Find where the given text appears and provide that cell's center as [X, Y] coordinate. 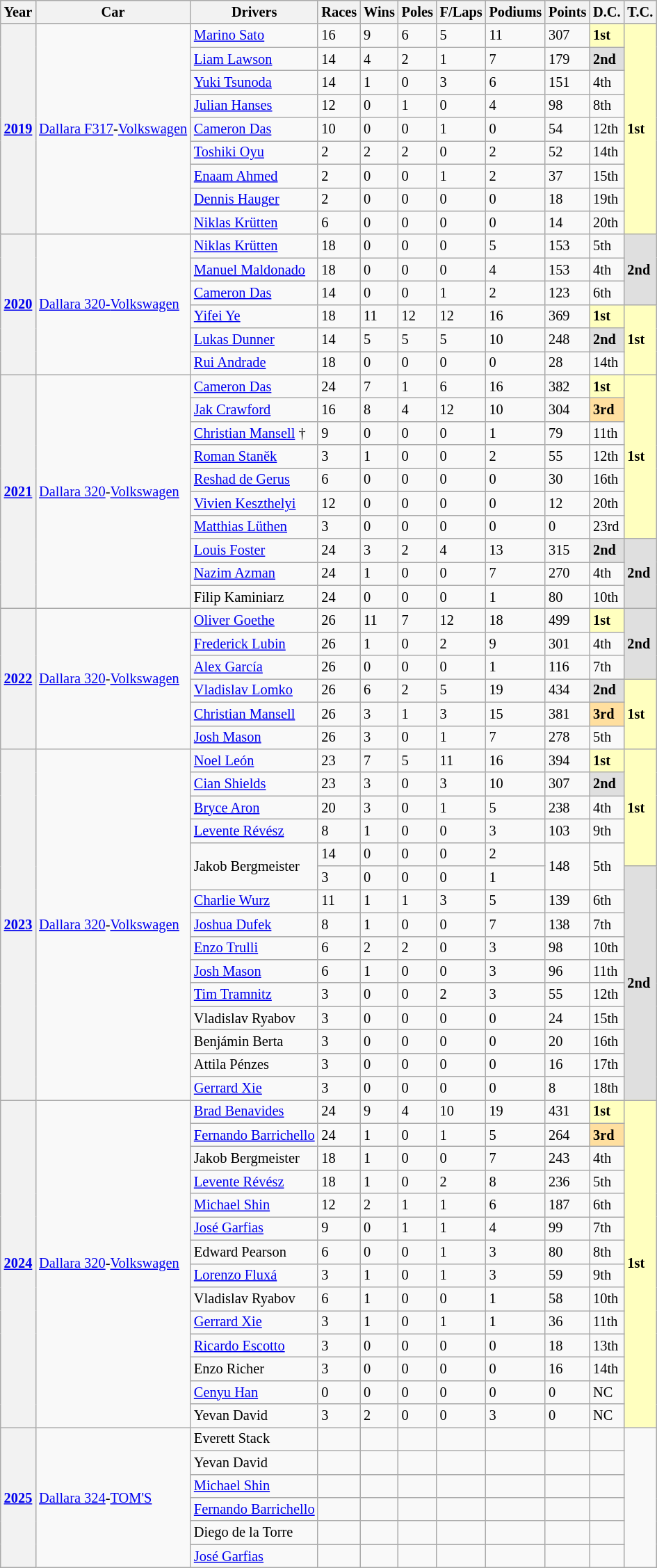
248 [567, 340]
13th [606, 1346]
236 [567, 1182]
Reshad de Gerus [254, 480]
243 [567, 1159]
Wins [380, 12]
Nazim Azman [254, 573]
Marino Sato [254, 35]
30 [567, 480]
Dallara F317-Volkswagen [113, 129]
Enzo Richer [254, 1369]
Tim Tramnitz [254, 995]
Vivien Keszthelyi [254, 503]
59 [567, 1275]
28 [567, 363]
Lukas Dunner [254, 340]
D.C. [606, 12]
23rd [606, 527]
Enzo Trulli [254, 948]
Everett Stack [254, 1439]
Joshua Dufek [254, 924]
315 [567, 550]
18th [606, 1088]
Drivers [254, 12]
301 [567, 644]
Attila Pénzes [254, 1065]
Julian Hanses [254, 106]
Oliver Goethe [254, 620]
278 [567, 737]
Vladislav Lomko [254, 690]
Dennis Hauger [254, 199]
Charlie Wurz [254, 901]
Edward Pearson [254, 1252]
Liam Lawson [254, 59]
Races [339, 12]
Year [18, 12]
264 [567, 1135]
139 [567, 901]
179 [567, 59]
116 [567, 667]
Rui Andrade [254, 363]
2021 [18, 492]
17th [606, 1065]
148 [567, 866]
431 [567, 1111]
37 [567, 176]
Car [113, 12]
13 [516, 550]
Diego de la Torre [254, 1533]
434 [567, 690]
96 [567, 971]
Podiums [516, 12]
2020 [18, 304]
Ricardo Escotto [254, 1346]
Yifei Ye [254, 316]
138 [567, 924]
2025 [18, 1497]
T.C. [641, 12]
Lorenzo Fluxá [254, 1275]
Points [567, 12]
52 [567, 152]
Yuki Tsunoda [254, 82]
58 [567, 1298]
79 [567, 433]
238 [567, 808]
Benjámin Berta [254, 1041]
Enaam Ahmed [254, 176]
Filip Kaminiarz [254, 597]
369 [567, 316]
2019 [18, 129]
Toshiki Oyu [254, 152]
Brad Benavides [254, 1111]
Roman Staněk [254, 457]
123 [567, 293]
Noel León [254, 760]
F/Laps [462, 12]
499 [567, 620]
2023 [18, 924]
Louis Foster [254, 550]
Jak Crawford [254, 409]
304 [567, 409]
54 [567, 129]
Cenyu Han [254, 1392]
Matthias Lüthen [254, 527]
36 [567, 1322]
Christian Mansell † [254, 433]
103 [567, 831]
187 [567, 1205]
2024 [18, 1264]
Bryce Aron [254, 808]
15 [516, 714]
99 [567, 1228]
270 [567, 573]
382 [567, 386]
2022 [18, 678]
19th [606, 199]
Christian Mansell [254, 714]
Alex García [254, 667]
381 [567, 714]
Dallara 324-TOM'S [113, 1497]
394 [567, 760]
Poles [417, 12]
Manuel Maldonado [254, 270]
Frederick Lubin [254, 644]
Cian Shields [254, 784]
151 [567, 82]
